Pinpoint the cell where the given text exists, returning its [x, y] midpoint coordinate. 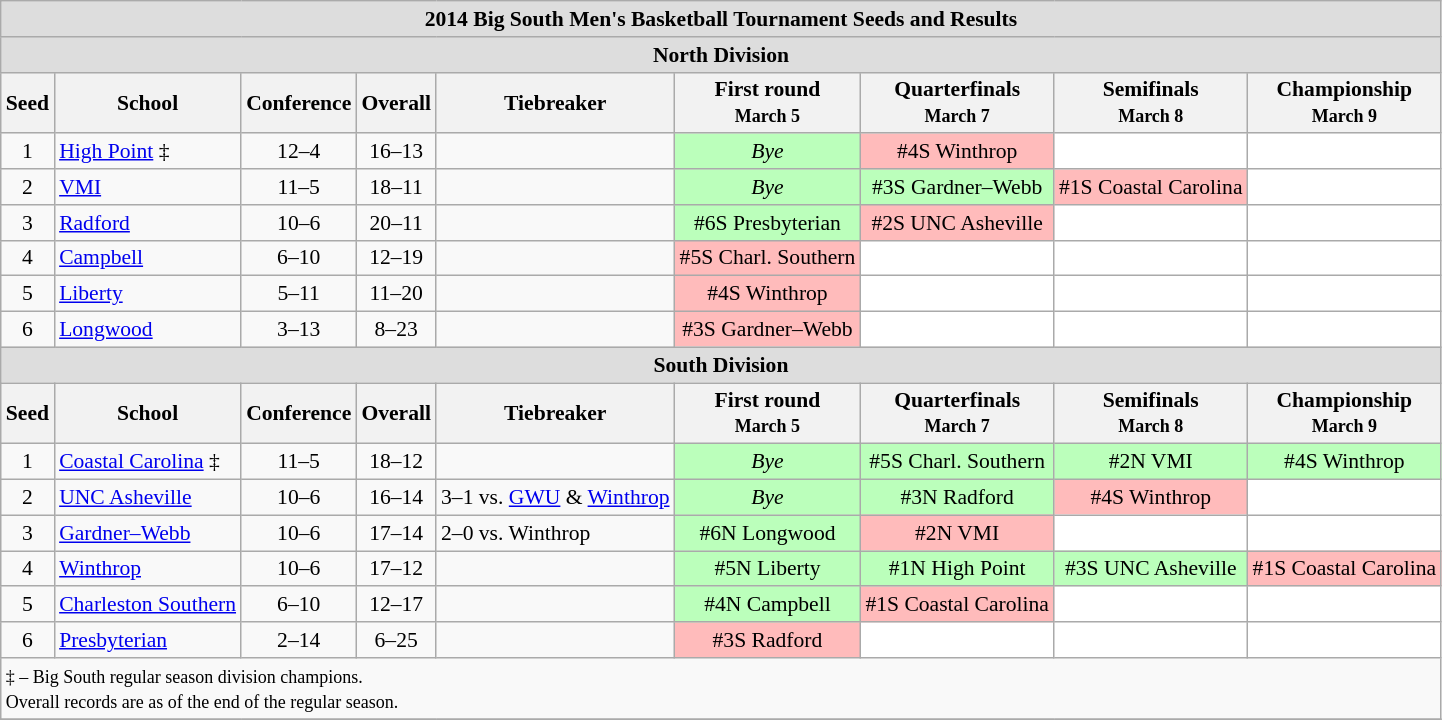
#1N High Point [957, 569]
High Point ‡ [148, 152]
18–11 [396, 187]
17–14 [396, 533]
12–19 [396, 258]
Charleston Southern [148, 605]
#6S Presbyterian [768, 223]
#3S Radford [768, 640]
VMI [148, 187]
Presbyterian [148, 640]
20–11 [396, 223]
Campbell [148, 258]
3–13 [298, 330]
South Division [721, 365]
#5N Liberty [768, 569]
6–25 [396, 640]
12–4 [298, 152]
North Division [721, 55]
Gardner–Webb [148, 533]
16–14 [396, 498]
Radford [148, 223]
#4N Campbell [768, 605]
#2S UNC Asheville [957, 223]
Liberty [148, 294]
Coastal Carolina ‡ [148, 462]
3–1 vs. GWU & Winthrop [556, 498]
17–12 [396, 569]
18–12 [396, 462]
2014 Big South Men's Basketball Tournament Seeds and Results [721, 19]
2–14 [298, 640]
UNC Asheville [148, 498]
Winthrop [148, 569]
8–23 [396, 330]
#3N Radford [957, 498]
11–20 [396, 294]
‡ – Big South regular season division champions.Overall records are as of the end of the regular season. [721, 688]
#3S UNC Asheville [1151, 569]
12–17 [396, 605]
5–11 [298, 294]
16–13 [396, 152]
#6N Longwood [768, 533]
2–0 vs. Winthrop [556, 533]
Longwood [148, 330]
